Capture the cell that displays the provided text and extract its [x, y] central coordinate. 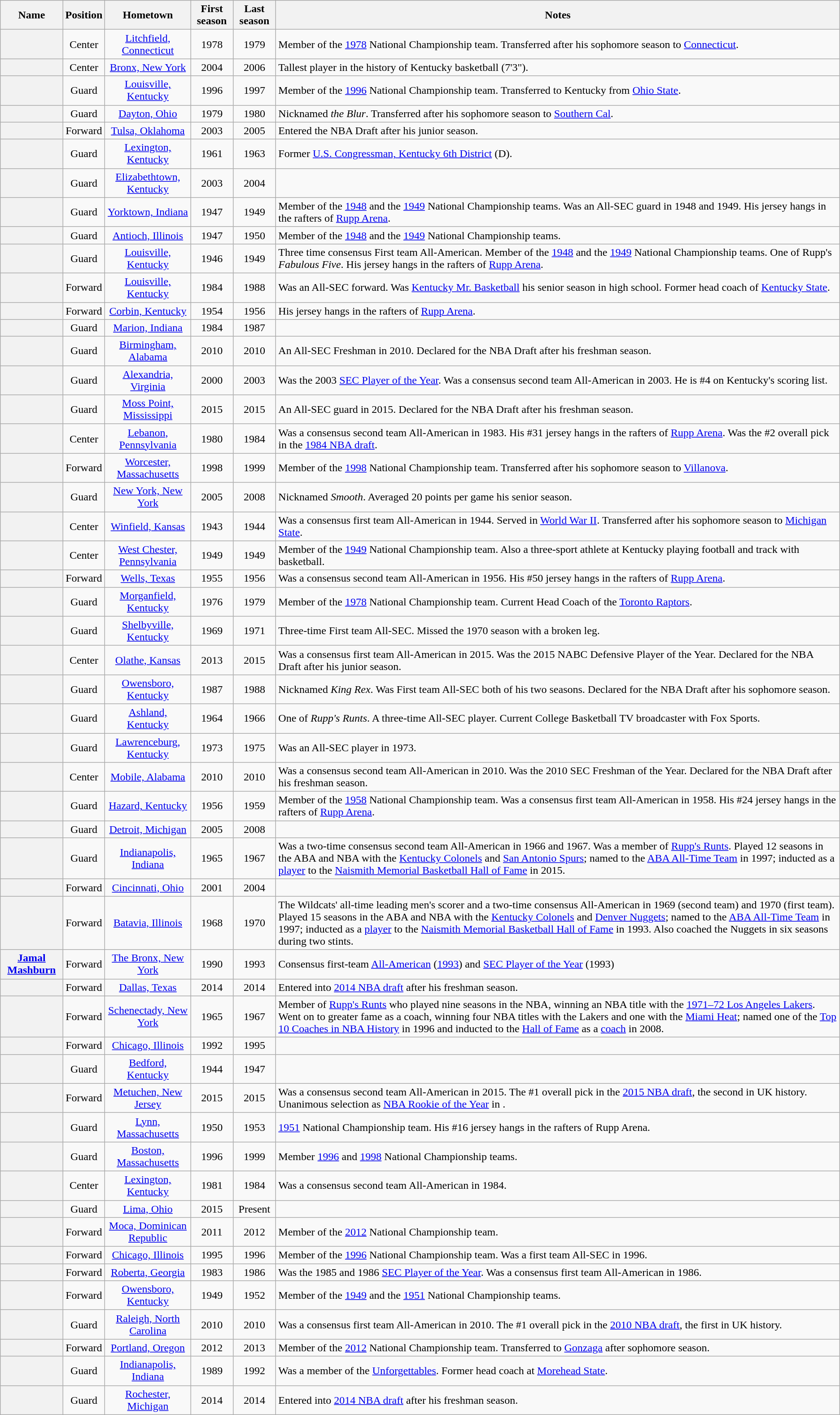
1943 [212, 526]
Position [84, 15]
Antioch, Illinois [148, 235]
1998 [212, 468]
Present [254, 1209]
Schenectady, New York [148, 1016]
Winfield, Kansas [148, 526]
1955 [212, 578]
Lima, Ohio [148, 1209]
1968 [212, 923]
Member of the 1948 and the 1949 National Championship teams. [558, 235]
Nicknamed King Rex. Was First team All-SEC both of his two seasons. Declared for the NBA Draft after his sophomore season. [558, 689]
Dayton, Ohio [148, 114]
The Bronx, New York [148, 964]
Moss Point, Mississippi [148, 409]
1953 [254, 1127]
Nicknamed Smooth. Averaged 20 points per game his senior season. [558, 497]
1959 [254, 806]
Ashland, Kentucky [148, 718]
1946 [212, 258]
1964 [212, 718]
Moca, Dominican Republic [148, 1232]
Was a consensus first team All-American in 1944. Served in World War II. Transferred after his sophomore season to Michigan State. [558, 526]
1978 [212, 44]
1986 [254, 1272]
Three-time First team All-SEC. Missed the 1970 season with a broken leg. [558, 631]
Portland, Oregon [148, 1348]
Was the 1985 and 1986 SEC Player of the Year. Was a consensus first team All-American in 1986. [558, 1272]
1961 [212, 153]
Detroit, Michigan [148, 829]
Member of the 1948 and the 1949 National Championship teams. Was an All-SEC guard in 1948 and 1949. His jersey hangs in the rafters of Rupp Arena. [558, 212]
New York, New York [148, 497]
His jersey hangs in the rafters of Rupp Arena. [558, 311]
1976 [212, 601]
Was the 2003 SEC Player of the Year. Was a consensus second team All-American in 2003. He is #4 on Kentucky's scoring list. [558, 381]
1983 [212, 1272]
Elizabethtown, Kentucky [148, 183]
Member of the 1978 National Championship team. Transferred after his sophomore season to Connecticut. [558, 44]
Former U.S. Congressman, Kentucky 6th District (D). [558, 153]
1951 National Championship team. His #16 jersey hangs in the rafters of Rupp Arena. [558, 1127]
Litchfield, Connecticut [148, 44]
Corbin, Kentucky [148, 311]
Bedford, Kentucky [148, 1069]
1989 [212, 1371]
Entered the NBA Draft after his junior season. [558, 131]
Alexandria, Virginia [148, 381]
Member of the 1949 National Championship team. Also a three-sport athlete at Kentucky playing football and track with basketball. [558, 556]
Member of the 1978 National Championship team. Current Head Coach of the Toronto Raptors. [558, 601]
Worcester, Massachusetts [148, 468]
2000 [212, 381]
Roberta, Georgia [148, 1272]
Olathe, Kansas [148, 660]
1970 [254, 923]
Jamal Mashburn [31, 964]
Last season [254, 15]
Member of the 1949 and the 1951 National Championship teams. [558, 1295]
1997 [254, 91]
Was a member of the Unforgettables. Former head coach at Morehead State. [558, 1371]
Cincinnati, Ohio [148, 888]
Marion, Indiana [148, 328]
1963 [254, 153]
Was an All-SEC forward. Was Kentucky Mr. Basketball his senior season in high school. Former head coach of Kentucky State. [558, 287]
Member of the 2012 National Championship team. [558, 1232]
Member of the 1996 National Championship team. Transferred to Kentucky from Ohio State. [558, 91]
Shelbyville, Kentucky [148, 631]
Lebanon, Pennsylvania [148, 439]
First season [212, 15]
2006 [254, 67]
Raleigh, North Carolina [148, 1325]
Was a consensus second team All-American in 2010. Was the 2010 SEC Freshman of the Year. Declared for the NBA Draft after his freshman season. [558, 777]
Morganfield, Kentucky [148, 601]
Hometown [148, 15]
Tallest player in the history of Kentucky basketball (7'3"). [558, 67]
1954 [212, 311]
Bronx, New York [148, 67]
Metuchen, New Jersey [148, 1098]
1990 [212, 964]
2011 [212, 1232]
Yorktown, Indiana [148, 212]
Lawrenceburg, Kentucky [148, 748]
West Chester, Pennsylvania [148, 556]
Notes [558, 15]
Tulsa, Oklahoma [148, 131]
Lynn, Massachusetts [148, 1127]
Consensus first-team All-American (1993) and SEC Player of the Year (1993) [558, 964]
Birmingham, Alabama [148, 351]
An All-SEC Freshman in 2010. Declared for the NBA Draft after his freshman season. [558, 351]
One of Rupp's Runts. A three-time All-SEC player. Current College Basketball TV broadcaster with Fox Sports. [558, 718]
Member 1996 and 1998 National Championship teams. [558, 1156]
1993 [254, 964]
Name [31, 15]
2001 [212, 888]
1981 [212, 1186]
Dallas, Texas [148, 987]
Member of the 1998 National Championship team. Transferred after his sophomore season to Villanova. [558, 468]
Was a consensus second team All-American in 1956. His #50 jersey hangs in the rafters of Rupp Arena. [558, 578]
Wells, Texas [148, 578]
Nicknamed the Blur. Transferred after his sophomore season to Southern Cal. [558, 114]
Hazard, Kentucky [148, 806]
1969 [212, 631]
Was a consensus first team All-American in 2015. Was the 2015 NABC Defensive Player of the Year. Declared for the NBA Draft after his junior season. [558, 660]
1966 [254, 718]
Was a consensus first team All-American in 2010. The #1 overall pick in the 2010 NBA draft, the first in UK history. [558, 1325]
1971 [254, 631]
Was a consensus second team All-American in 1983. His #31 jersey hangs in the rafters of Rupp Arena. Was the #2 overall pick in the 1984 NBA draft. [558, 439]
Rochester, Michigan [148, 1400]
Member of the 1958 National Championship team. Was a consensus first team All-American in 1958. His #24 jersey hangs in the rafters of Rupp Arena. [558, 806]
Member of the 1996 National Championship team. Was a first team All-SEC in 1996. [558, 1255]
1973 [212, 748]
1952 [254, 1295]
Boston, Massachusetts [148, 1156]
Batavia, Illinois [148, 923]
An All-SEC guard in 2015. Declared for the NBA Draft after his freshman season. [558, 409]
1975 [254, 748]
Was an All-SEC player in 1973. [558, 748]
Mobile, Alabama [148, 777]
Member of the 2012 National Championship team. Transferred to Gonzaga after sophomore season. [558, 1348]
Was a consensus second team All-American in 1984. [558, 1186]
